From the cell containing the given text, extract its center point as [X, Y] coordinate. 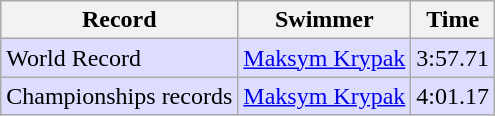
3:57.71 [453, 58]
Time [453, 20]
Championships records [120, 96]
Record [120, 20]
Swimmer [324, 20]
World Record [120, 58]
4:01.17 [453, 96]
